Provide the [X, Y] coordinate of the cell's center where the given text is located.  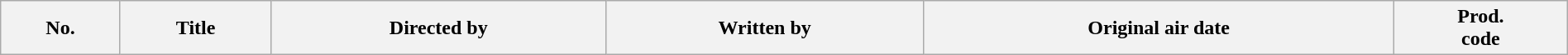
Directed by [438, 28]
Written by [765, 28]
No. [61, 28]
Prod.code [1481, 28]
Original air date [1159, 28]
Title [195, 28]
